Output the [X, Y] coordinate of the center of the cell containing the given text.  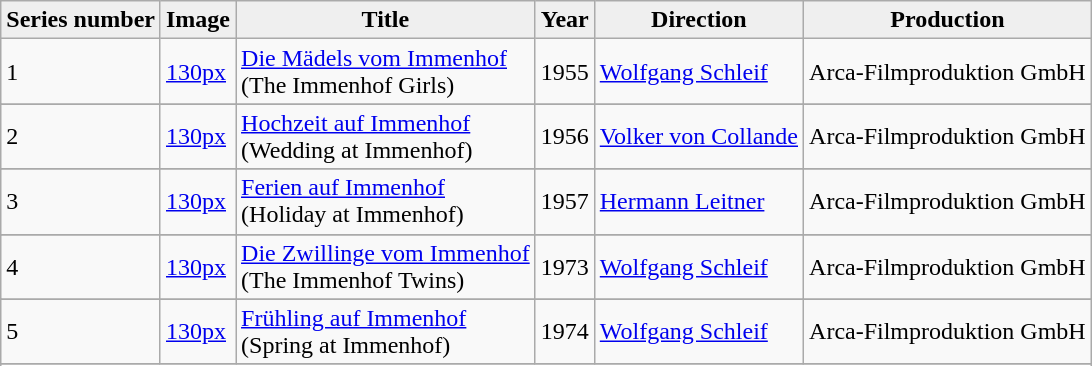
1957 [564, 202]
Volker von Collande [698, 136]
Image [198, 20]
Series number [81, 20]
Production [948, 20]
1956 [564, 136]
1 [81, 72]
Title [386, 20]
Direction [698, 20]
1973 [564, 266]
Year [564, 20]
Die Zwillinge vom Immenhof(The Immenhof Twins) [386, 266]
Hermann Leitner [698, 202]
4 [81, 266]
Ferien auf Immenhof(Holiday at Immenhof) [386, 202]
3 [81, 202]
1974 [564, 332]
Die Mädels vom Immenhof(The Immenhof Girls) [386, 72]
Frühling auf Immenhof(Spring at Immenhof) [386, 332]
1955 [564, 72]
5 [81, 332]
Hochzeit auf Immenhof(Wedding at Immenhof) [386, 136]
2 [81, 136]
